Capture the cell that displays the provided text and extract its (x, y) central coordinate. 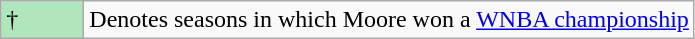
† (42, 20)
Denotes seasons in which Moore won a WNBA championship (390, 20)
